Return (X, Y) of the center of cell containing provided text 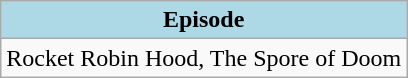
Episode (204, 20)
Rocket Robin Hood, The Spore of Doom (204, 58)
